Determine the [x, y] coordinate at the center of the cell enclosing the given text.  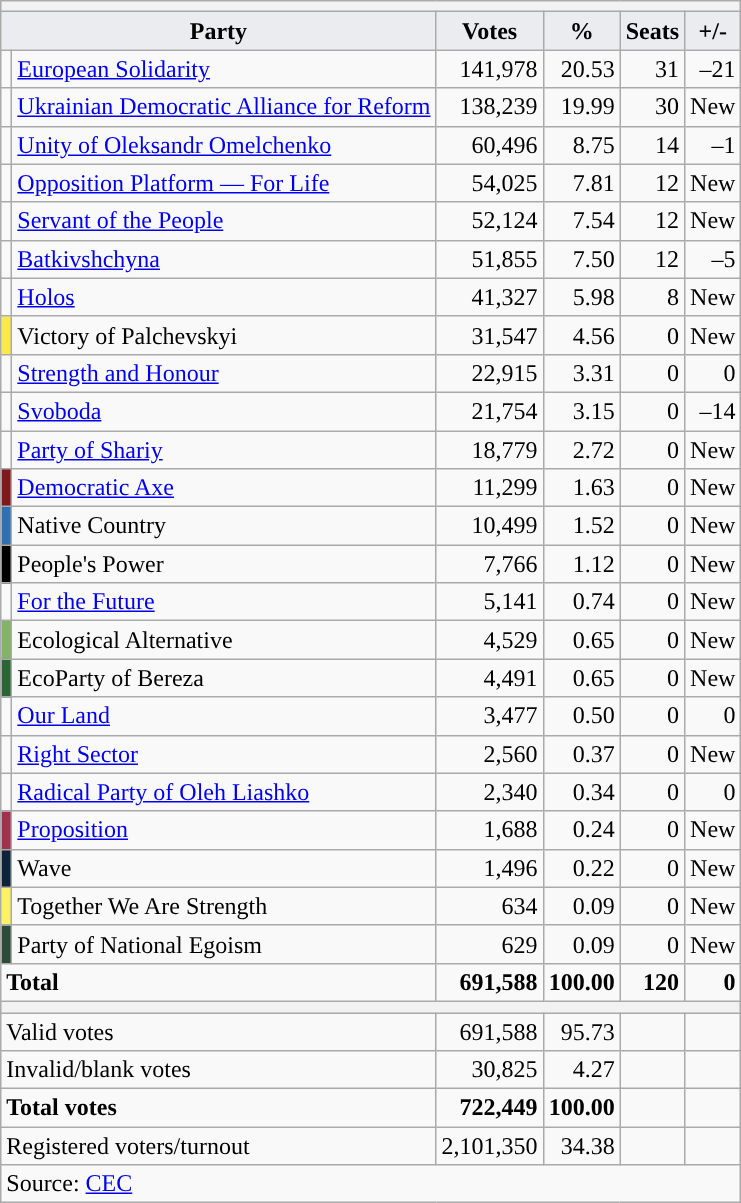
141,978 [490, 69]
30,825 [490, 1070]
Together We Are Strength [224, 906]
138,239 [490, 107]
For the Future [224, 602]
3.31 [582, 373]
Unity of Oleksandr Omelchenko [224, 145]
+/- [713, 31]
European Solidarity [224, 69]
34.38 [582, 1146]
4,491 [490, 678]
1,688 [490, 830]
Votes [490, 31]
Batkivshchyna [224, 259]
1.12 [582, 564]
31 [652, 69]
8 [652, 297]
–14 [713, 411]
18,779 [490, 449]
Party of Shariy [224, 449]
2,340 [490, 792]
629 [490, 944]
52,124 [490, 221]
Radical Party of Oleh Liashko [224, 792]
–5 [713, 259]
5.98 [582, 297]
30 [652, 107]
1,496 [490, 868]
Invalid/blank votes [218, 1070]
60,496 [490, 145]
Source: CEC [371, 1184]
0.24 [582, 830]
0.37 [582, 754]
1.52 [582, 526]
4.27 [582, 1070]
–1 [713, 145]
Total [218, 982]
120 [652, 982]
22,915 [490, 373]
Democratic Axe [224, 488]
1.63 [582, 488]
10,499 [490, 526]
19.99 [582, 107]
14 [652, 145]
Strength and Honour [224, 373]
41,327 [490, 297]
3,477 [490, 716]
Victory of Palchevskyi [224, 335]
7.81 [582, 183]
31,547 [490, 335]
EcoParty of Bereza [224, 678]
0.22 [582, 868]
Opposition Platform — For Life [224, 183]
Ecological Alternative [224, 640]
2.72 [582, 449]
7,766 [490, 564]
20.53 [582, 69]
95.73 [582, 1031]
Party [218, 31]
21,754 [490, 411]
–21 [713, 69]
Seats [652, 31]
51,855 [490, 259]
722,449 [490, 1108]
Valid votes [218, 1031]
2,101,350 [490, 1146]
4,529 [490, 640]
8.75 [582, 145]
Svoboda [224, 411]
0.34 [582, 792]
Our Land [224, 716]
Registered voters/turnout [218, 1146]
Servant of the People [224, 221]
634 [490, 906]
3.15 [582, 411]
7.50 [582, 259]
0.74 [582, 602]
0.50 [582, 716]
Native Country [224, 526]
4.56 [582, 335]
11,299 [490, 488]
Ukrainian Democratic Alliance for Reform [224, 107]
Right Sector [224, 754]
Party of National Egoism [224, 944]
Total votes [218, 1108]
2,560 [490, 754]
54,025 [490, 183]
% [582, 31]
People's Power [224, 564]
7.54 [582, 221]
Wave [224, 868]
Holos [224, 297]
5,141 [490, 602]
Proposition [224, 830]
